Return the (X, Y) coordinate for the center point of the cell that contains the specified text.  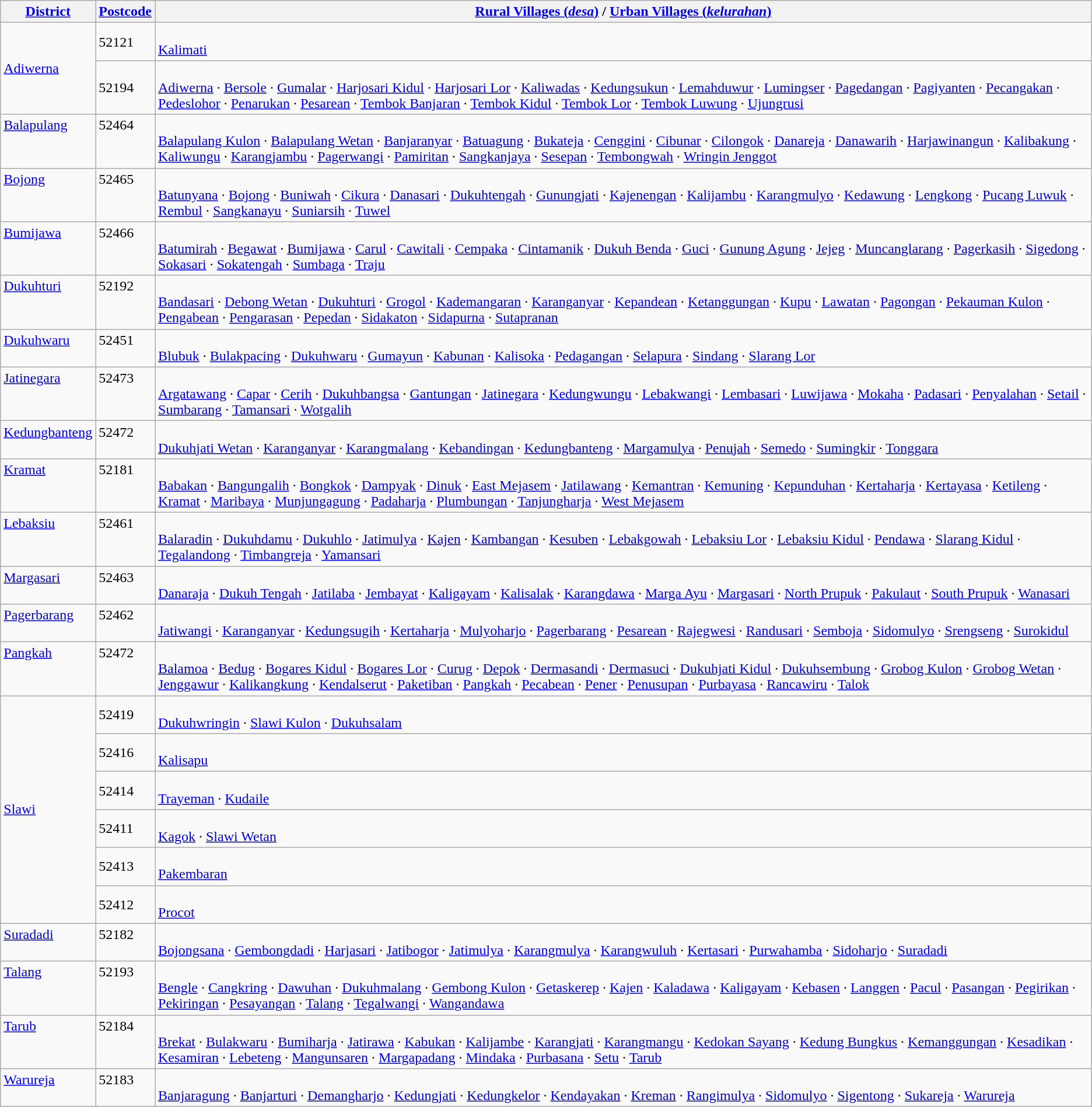
District (48, 12)
Kalimati (624, 42)
52451 (125, 348)
Warureja (48, 1087)
Kedungbanteng (48, 440)
Slawi (48, 810)
52181 (125, 485)
52182 (125, 943)
52473 (125, 394)
52183 (125, 1087)
Bumijawa (48, 248)
Dukuhwaru (48, 348)
52121 (125, 42)
Postcode (125, 12)
52466 (125, 248)
Dukuhturi (48, 302)
Blubuk · Bulakpacing · Dukuhwaru · Gumayun · Kabunan · Kalisoka · Pedagangan · Selapura · Sindang · Slarang Lor (624, 348)
Procot (624, 904)
Adiwerna (48, 69)
52411 (125, 828)
Bojong (48, 195)
Pakembaran (624, 867)
52463 (125, 584)
Kagok · Slawi Wetan (624, 828)
Banjaragung · Banjarturi · Demangharjo · Kedungjati · Kedungkelor · Kendayakan · Kreman · Rangimulya · Sidomulyo · Sigentong · Sukareja · Warureja (624, 1087)
Suradadi (48, 943)
52184 (125, 1042)
Pagerbarang (48, 623)
52192 (125, 302)
Dukuhwringin · Slawi Kulon · Dukuhsalam (624, 715)
52414 (125, 791)
Bojongsana · Gembongdadi · Harjasari · Jatibogor · Jatimulya · Karangmulya · Karangwuluh · Kertasari · Purwahamba · Sidoharjo · Suradadi (624, 943)
Pangkah (48, 669)
52462 (125, 623)
Margasari (48, 584)
Tarub (48, 1042)
Jatinegara (48, 394)
52416 (125, 752)
52464 (125, 141)
Kramat (48, 485)
Dukuhjati Wetan · Karanganyar · Karangmalang · Kebandingan · Kedungbanteng · Margamulya · Penujah · Semedo · Sumingkir · Tonggara (624, 440)
Trayeman · Kudaile (624, 791)
Balapulang (48, 141)
Kalisapu (624, 752)
52465 (125, 195)
52194 (125, 87)
52461 (125, 539)
Rural Villages (desa) / Urban Villages (kelurahan) (624, 12)
52193 (125, 988)
52413 (125, 867)
52419 (125, 715)
Lebaksiu (48, 539)
52412 (125, 904)
Talang (48, 988)
